For the text-containing cell, return its midpoint in [x, y] coordinate format. 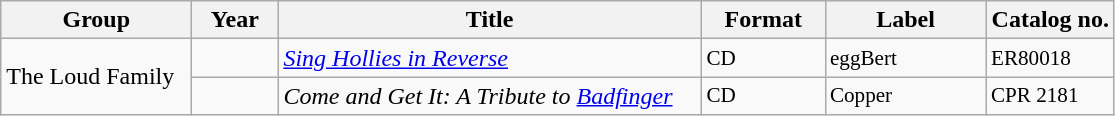
Title [490, 20]
Come and Get It: A Tribute to Badfinger [490, 96]
CPR 2181 [1050, 96]
The Loud Family [96, 77]
Label [906, 20]
Year [235, 20]
Sing Hollies in Reverse [490, 58]
Catalog no. [1050, 20]
eggBert [906, 58]
ER80018 [1050, 58]
Copper [906, 96]
Format [763, 20]
Group [96, 20]
